Pinpoint the cell where the given text exists, returning its [x, y] midpoint coordinate. 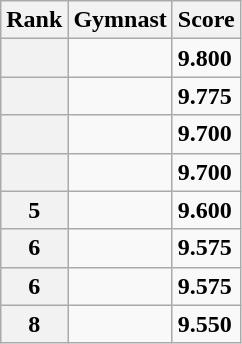
9.800 [206, 58]
9.775 [206, 96]
5 [34, 210]
9.600 [206, 210]
9.550 [206, 324]
Rank [34, 20]
Score [206, 20]
8 [34, 324]
Gymnast [120, 20]
